Scan for the cell matching the given text and deliver its (x, y) coordinate at center. 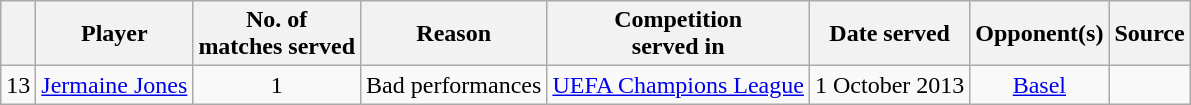
Competition served in (678, 34)
Basel (1040, 85)
Source (1150, 34)
Date served (889, 34)
Reason (454, 34)
UEFA Champions League (678, 85)
Jermaine Jones (114, 85)
Bad performances (454, 85)
13 (18, 85)
1 October 2013 (889, 85)
Player (114, 34)
1 (277, 85)
Opponent(s) (1040, 34)
No. of matches served (277, 34)
